Find where the given text appears and provide that cell's center as (X, Y) coordinate. 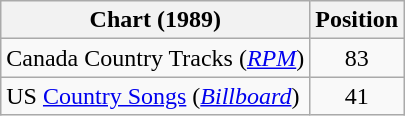
US Country Songs (Billboard) (156, 96)
Position (357, 20)
Canada Country Tracks (RPM) (156, 58)
83 (357, 58)
41 (357, 96)
Chart (1989) (156, 20)
